Return the [X, Y] coordinate for the center point of the cell that contains the specified text.  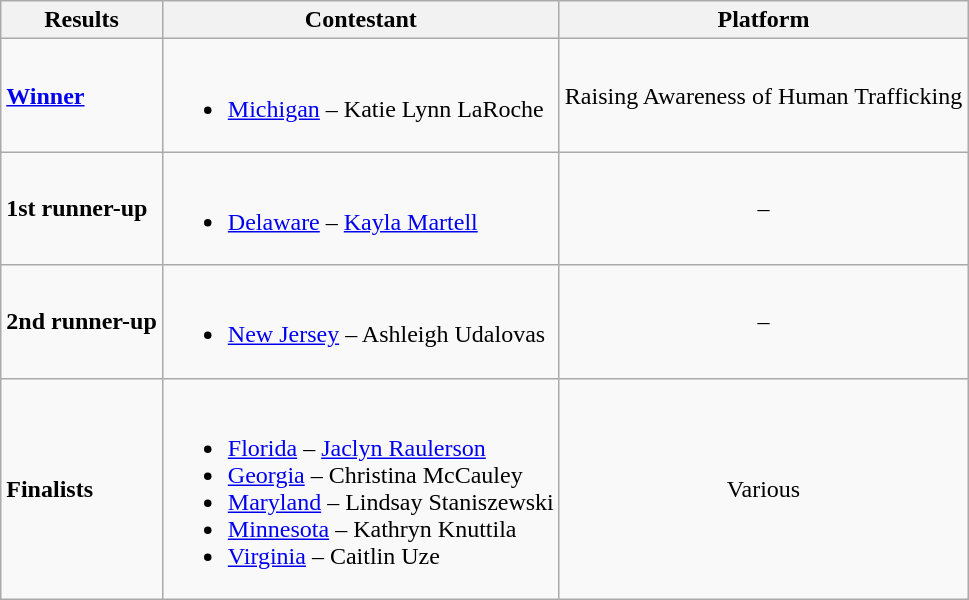
Finalists [82, 488]
New Jersey – Ashleigh Udalovas [360, 322]
Michigan – Katie Lynn LaRoche [360, 96]
Results [82, 20]
Florida – Jaclyn Raulerson Georgia – Christina McCauley Maryland – Lindsay Staniszewski Minnesota – Kathryn Knuttila Virginia – Caitlin Uze [360, 488]
Delaware – Kayla Martell [360, 208]
Various [763, 488]
2nd runner-up [82, 322]
Contestant [360, 20]
Raising Awareness of Human Trafficking [763, 96]
Winner [82, 96]
1st runner-up [82, 208]
Platform [763, 20]
